Identify which cell holds the provided text, then report its [x, y] central coordinate. 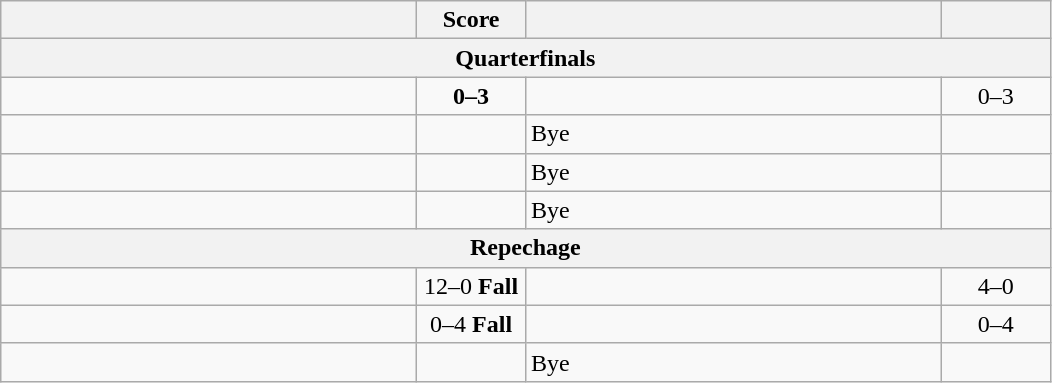
Repechage [526, 248]
0–4 [996, 324]
Quarterfinals [526, 58]
4–0 [996, 286]
12–0 Fall [472, 286]
0–4 Fall [472, 324]
Score [472, 20]
